Pinpoint the cell where the given text exists, returning its (X, Y) midpoint coordinate. 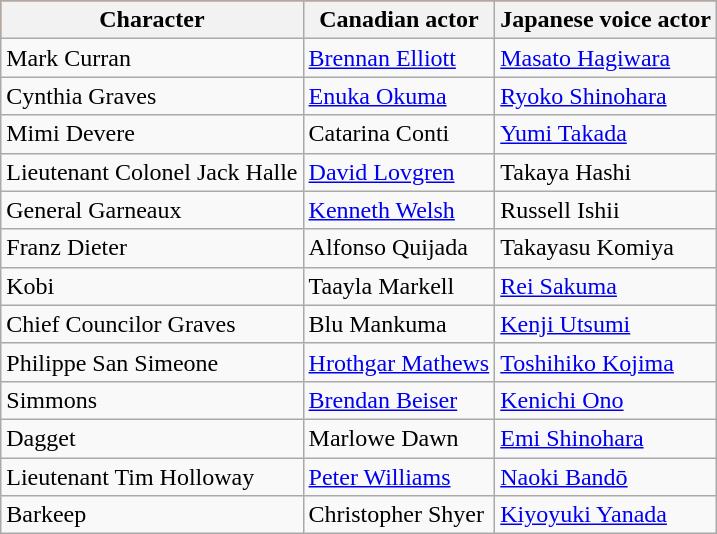
Alfonso Quijada (399, 248)
Hrothgar Mathews (399, 362)
General Garneaux (152, 210)
Rei Sakuma (606, 286)
Japanese voice actor (606, 20)
Takaya Hashi (606, 172)
Kenichi Ono (606, 400)
Brennan Elliott (399, 58)
Enuka Okuma (399, 96)
Catarina Conti (399, 134)
Takayasu Komiya (606, 248)
Toshihiko Kojima (606, 362)
Kiyoyuki Yanada (606, 515)
Yumi Takada (606, 134)
Canadian actor (399, 20)
Kobi (152, 286)
Kenji Utsumi (606, 324)
Christopher Shyer (399, 515)
Character (152, 20)
Marlowe Dawn (399, 438)
Blu Mankuma (399, 324)
Mark Curran (152, 58)
David Lovgren (399, 172)
Naoki Bandō (606, 477)
Kenneth Welsh (399, 210)
Russell Ishii (606, 210)
Ryoko Shinohara (606, 96)
Dagget (152, 438)
Chief Councilor Graves (152, 324)
Franz Dieter (152, 248)
Brendan Beiser (399, 400)
Masato Hagiwara (606, 58)
Barkeep (152, 515)
Lieutenant Tim Holloway (152, 477)
Philippe San Simeone (152, 362)
Emi Shinohara (606, 438)
Cynthia Graves (152, 96)
Lieutenant Colonel Jack Halle (152, 172)
Simmons (152, 400)
Mimi Devere (152, 134)
Taayla Markell (399, 286)
Peter Williams (399, 477)
